Scan for the cell matching the given text and deliver its [x, y] coordinate at center. 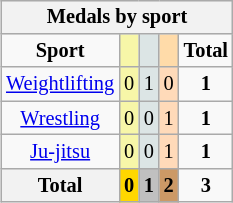
3 [206, 185]
Wrestling [60, 118]
2 [169, 185]
Weightlifting [60, 84]
Medals by sport [117, 17]
Sport [60, 51]
Ju-jitsu [60, 152]
